Output the [X, Y] coordinate of the center of the cell containing the given text.  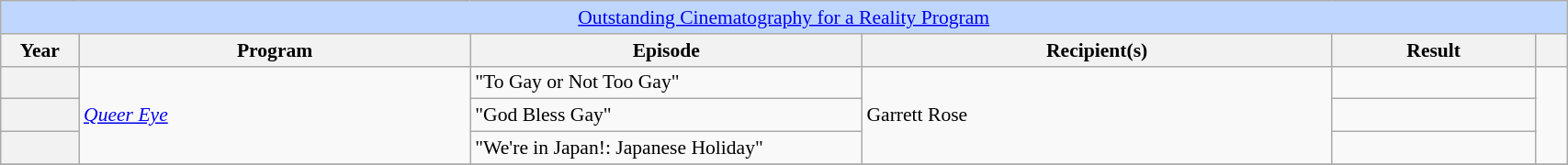
"To Gay or Not Too Gay" [666, 82]
"We're in Japan!: Japanese Holiday" [666, 148]
Episode [666, 50]
Recipient(s) [1097, 50]
Program [275, 50]
"God Bless Gay" [666, 115]
Queer Eye [275, 115]
Outstanding Cinematography for a Reality Program [784, 17]
Year [40, 50]
Result [1434, 50]
Garrett Rose [1097, 115]
